Pinpoint the cell where the given text exists, returning its [x, y] midpoint coordinate. 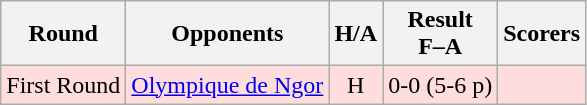
H/A [356, 34]
H [356, 85]
ResultF–A [440, 34]
Scorers [542, 34]
Olympique de Ngor [228, 85]
Opponents [228, 34]
First Round [64, 85]
Round [64, 34]
0-0 (5-6 p) [440, 85]
